Pinpoint the cell where the given text exists, returning its [X, Y] midpoint coordinate. 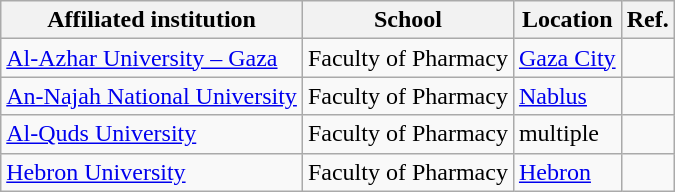
Nablus [567, 96]
multiple [567, 134]
Location [567, 20]
Gaza City [567, 58]
Hebron University [152, 172]
Al-Azhar University – Gaza [152, 58]
Affiliated institution [152, 20]
Hebron [567, 172]
Ref. [648, 20]
School [408, 20]
Al-Quds University [152, 134]
An-Najah National University [152, 96]
